Determine the [X, Y] coordinate at the center of the cell enclosing the given text.  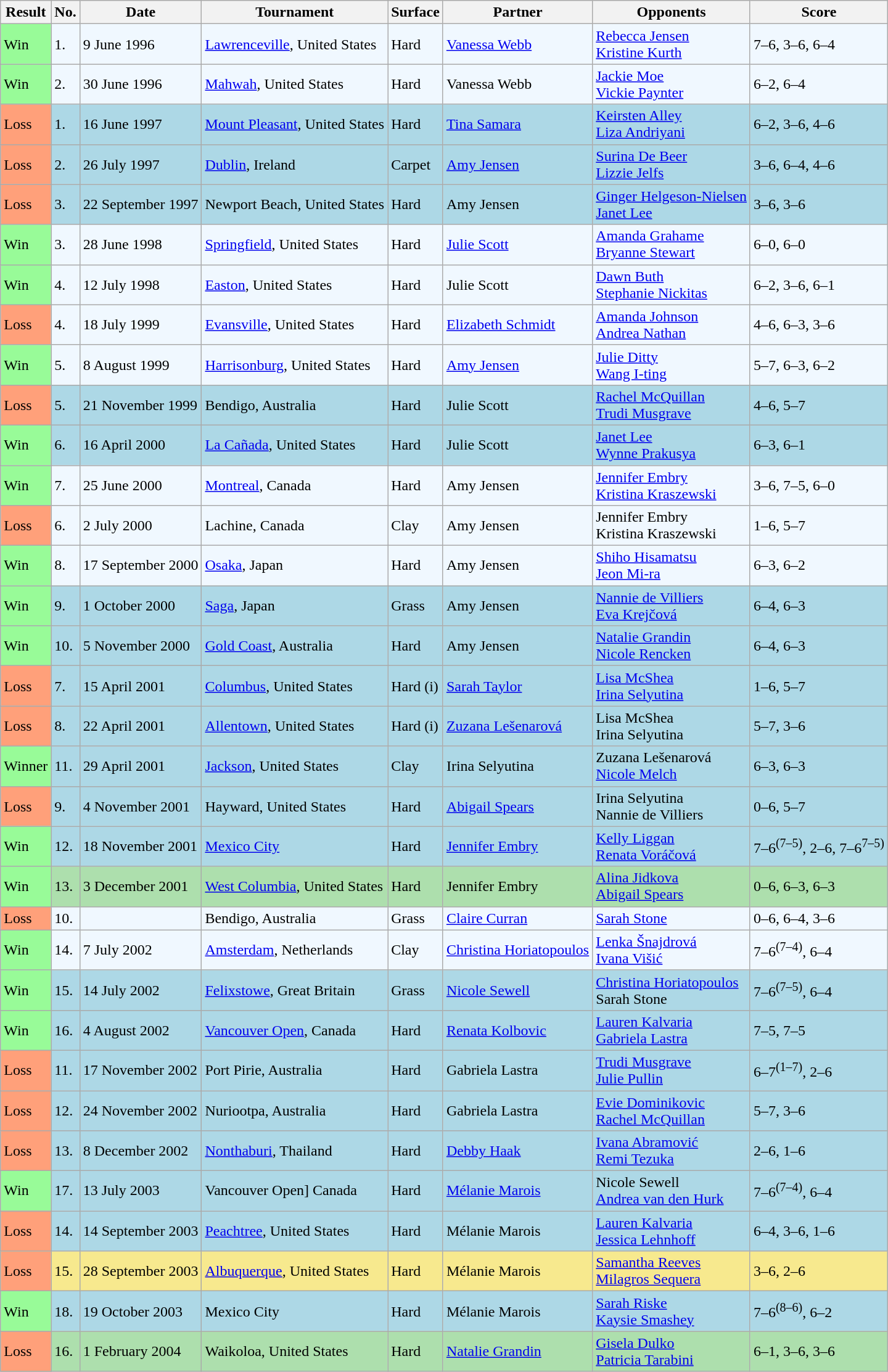
Amanda Grahame Bryanne Stewart [672, 244]
2–6, 1–6 [819, 1151]
8 December 2002 [141, 1151]
No. [65, 12]
Irina Selyutina Nannie de Villiers [672, 807]
Elizabeth Schmidt [517, 324]
14 September 2003 [141, 1231]
2 July 2000 [141, 525]
1 February 2004 [141, 1352]
15 April 2001 [141, 686]
Port Pirie, Australia [295, 1070]
7–6(7–5), 2–6, 7–67–5) [819, 846]
Irina Selyutina [517, 766]
Vancouver Open, Canada [295, 1030]
Mount Pleasant, United States [295, 125]
Zuzana Lešenarová Nicole Melch [672, 766]
Result [26, 12]
Vancouver Open] Canada [295, 1191]
Zuzana Lešenarová [517, 726]
Claire Curran [517, 918]
Renata Kolbovic [517, 1030]
Winner [26, 766]
29 April 2001 [141, 766]
6–1, 3–6, 3–6 [819, 1352]
Nicole Sewell [517, 990]
Jackie Moe Vickie Paynter [672, 84]
Sarah Riske Kaysie Smashey [672, 1311]
0–6, 5–7 [819, 807]
7–6(8–6), 6–2 [819, 1311]
17 November 2002 [141, 1070]
Felixstowe, Great Britain [295, 990]
Allentown, United States [295, 726]
3 December 2001 [141, 887]
Sarah Taylor [517, 686]
18 November 2001 [141, 846]
5 November 2000 [141, 646]
Rachel McQuillan Trudi Musgrave [672, 405]
22 September 1997 [141, 205]
Peachtree, United States [295, 1231]
Natalie Grandin Nicole Rencken [672, 646]
24 November 2002 [141, 1110]
0–6, 6–3, 6–3 [819, 887]
Christina Horiatopoulos Sarah Stone [672, 990]
Trudi Musgrave Julie Pullin [672, 1070]
Tournament [295, 12]
Sarah Stone [672, 918]
Julie Ditty Wang I-ting [672, 365]
6–2, 3–6, 4–6 [819, 125]
3–6, 6–4, 4–6 [819, 164]
14 July 2002 [141, 990]
Saga, Japan [295, 606]
13 July 2003 [141, 1191]
Christina Horiatopoulos [517, 950]
Montreal, Canada [295, 485]
Mahwah, United States [295, 84]
6–0, 6–0 [819, 244]
12 July 1998 [141, 285]
Springfield, United States [295, 244]
Janet Lee Wynne Prakusya [672, 445]
Carpet [416, 164]
1 October 2000 [141, 606]
Gold Coast, Australia [295, 646]
6–7(1–7), 2–6 [819, 1070]
3–6, 2–6 [819, 1271]
5–7, 6–3, 6–2 [819, 365]
16 April 2000 [141, 445]
Lauren Kalvaria Gabriela Lastra [672, 1030]
Dublin, Ireland [295, 164]
4–6, 6–3, 3–6 [819, 324]
Surface [416, 12]
8 August 1999 [141, 365]
18. [65, 1311]
Gisela Dulko Patricia Tarabini [672, 1352]
Score [819, 12]
Newport Beach, United States [295, 205]
16 June 1997 [141, 125]
Albuquerque, United States [295, 1271]
17. [65, 1191]
Keirsten Alley Liza Andriyani [672, 125]
Harrisonburg, United States [295, 365]
Samantha Reeves Milagros Sequera [672, 1271]
Nuriootpa, Australia [295, 1110]
West Columbia, United States [295, 887]
6–3, 6–1 [819, 445]
7–6, 3–6, 6–4 [819, 44]
4–6, 5–7 [819, 405]
25 June 2000 [141, 485]
21 November 1999 [141, 405]
17 September 2000 [141, 566]
Opponents [672, 12]
Amanda Johnson Andrea Nathan [672, 324]
19 October 2003 [141, 1311]
Alina Jidkova Abigail Spears [672, 887]
7–5, 7–5 [819, 1030]
Lachine, Canada [295, 525]
Nonthaburi, Thailand [295, 1151]
6–2, 6–4 [819, 84]
26 July 1997 [141, 164]
Lawrenceville, United States [295, 44]
7 July 2002 [141, 950]
Lenka Šnajdrová Ivana Višić [672, 950]
7–6(7–5), 6–4 [819, 990]
Lauren Kalvaria Jessica Lehnhoff [672, 1231]
Rebecca Jensen Kristine Kurth [672, 44]
Easton, United States [295, 285]
0–6, 6–4, 3–6 [819, 918]
Kelly Liggan Renata Voráčová [672, 846]
Hayward, United States [295, 807]
22 April 2001 [141, 726]
Amsterdam, Netherlands [295, 950]
3–6, 3–6 [819, 205]
6–4, 3–6, 1–6 [819, 1231]
18 July 1999 [141, 324]
28 September 2003 [141, 1271]
Natalie Grandin [517, 1352]
Evansville, United States [295, 324]
6–3, 6–2 [819, 566]
3–6, 7–5, 6–0 [819, 485]
9 June 1996 [141, 44]
Columbus, United States [295, 686]
6–2, 3–6, 6–1 [819, 285]
Osaka, Japan [295, 566]
Jackson, United States [295, 766]
Date [141, 12]
Debby Haak [517, 1151]
Tina Samara [517, 125]
Ivana Abramović Remi Tezuka [672, 1151]
Partner [517, 12]
Ginger Helgeson-Nielsen Janet Lee [672, 205]
Evie Dominikovic Rachel McQuillan [672, 1110]
Waikoloa, United States [295, 1352]
Shiho Hisamatsu Jeon Mi-ra [672, 566]
Abigail Spears [517, 807]
Surina De Beer Lizzie Jelfs [672, 164]
30 June 1996 [141, 84]
4 November 2001 [141, 807]
6–3, 6–3 [819, 766]
Nicole Sewell Andrea van den Hurk [672, 1191]
La Cañada, United States [295, 445]
Dawn Buth Stephanie Nickitas [672, 285]
Nannie de Villiers Eva Krejčová [672, 606]
4 August 2002 [141, 1030]
28 June 1998 [141, 244]
